Locate the cell with the specified text and output its (x, y) center coordinate. 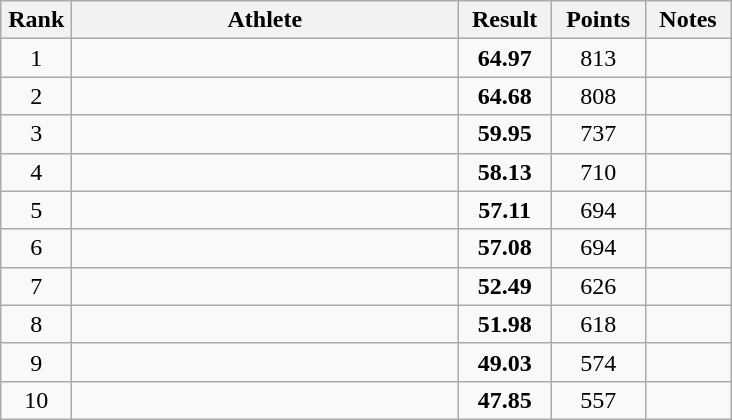
47.85 (505, 400)
618 (598, 324)
9 (36, 362)
49.03 (505, 362)
626 (598, 286)
5 (36, 210)
64.68 (505, 96)
6 (36, 248)
557 (598, 400)
64.97 (505, 58)
710 (598, 172)
10 (36, 400)
3 (36, 134)
8 (36, 324)
51.98 (505, 324)
52.49 (505, 286)
4 (36, 172)
Result (505, 20)
737 (598, 134)
Rank (36, 20)
57.08 (505, 248)
808 (598, 96)
Athlete (265, 20)
2 (36, 96)
1 (36, 58)
813 (598, 58)
59.95 (505, 134)
57.11 (505, 210)
58.13 (505, 172)
7 (36, 286)
Notes (688, 20)
Points (598, 20)
574 (598, 362)
